Identify which cell holds the provided text, then report its (X, Y) central coordinate. 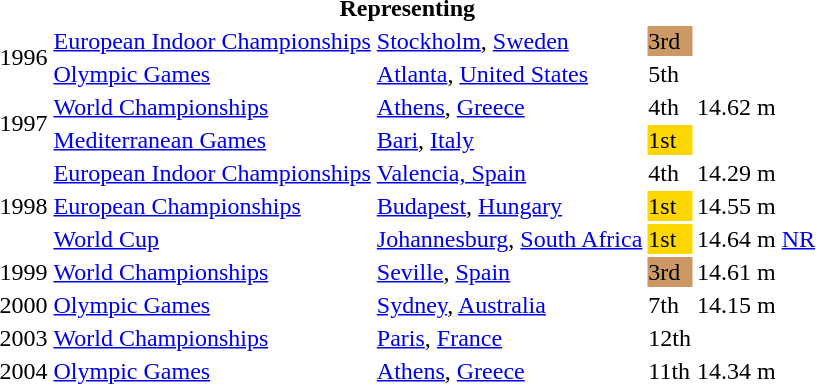
Seville, Spain (510, 272)
Athens, Greece (510, 107)
Sydney, Australia (510, 305)
Stockholm, Sweden (510, 41)
7th (670, 305)
Paris, France (510, 338)
Valencia, Spain (510, 173)
5th (670, 74)
European Championships (212, 206)
Bari, Italy (510, 140)
12th (670, 338)
Mediterranean Games (212, 140)
Budapest, Hungary (510, 206)
Atlanta, United States (510, 74)
Johannesburg, South Africa (510, 239)
World Cup (212, 239)
